Identify which cell holds the provided text, then report its (X, Y) central coordinate. 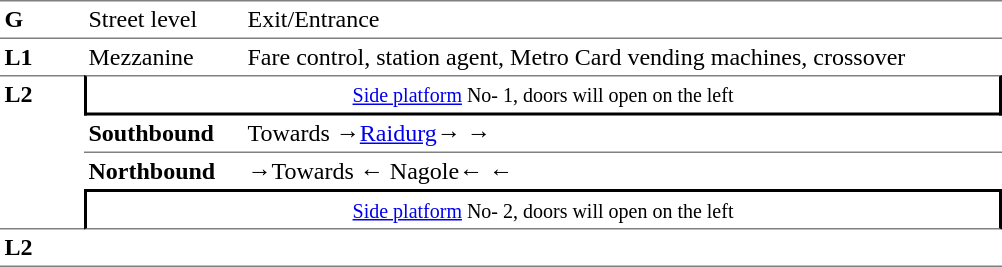
Side platform No- 1, doors will open on the left (543, 95)
Street level (164, 20)
Side platform No- 2, doors will open on the left (543, 209)
L2 (42, 152)
Mezzanine (164, 57)
G (42, 20)
Towards →Raidurg→ → (622, 135)
→Towards ← Nagole← ← (622, 171)
Fare control, station agent, Metro Card vending machines, crossover (622, 57)
L1 (42, 57)
Exit/Entrance (622, 20)
Southbound (164, 135)
Northbound (164, 171)
